For the text-containing cell, return its midpoint in [x, y] coordinate format. 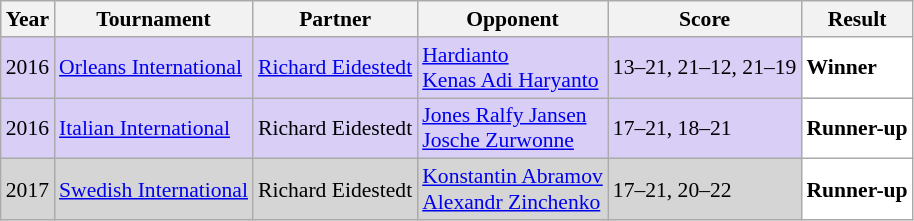
Year [28, 19]
Konstantin Abramov Alexandr Zinchenko [512, 190]
Orleans International [154, 68]
Jones Ralfy Jansen Josche Zurwonne [512, 128]
Partner [335, 19]
Result [856, 19]
2017 [28, 190]
17–21, 20–22 [705, 190]
Score [705, 19]
Italian International [154, 128]
Hardianto Kenas Adi Haryanto [512, 68]
Opponent [512, 19]
Winner [856, 68]
17–21, 18–21 [705, 128]
13–21, 21–12, 21–19 [705, 68]
Swedish International [154, 190]
Tournament [154, 19]
